Output the (x, y) coordinate of the center of the cell containing the given text.  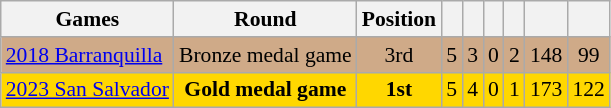
4 (472, 90)
Games (88, 19)
1 (514, 90)
2023 San Salvador (88, 90)
Bronze medal game (266, 55)
Position (399, 19)
2018 Barranquilla (88, 55)
Gold medal game (266, 90)
122 (588, 90)
Round (266, 19)
3 (472, 55)
148 (546, 55)
3rd (399, 55)
2 (514, 55)
1st (399, 90)
99 (588, 55)
173 (546, 90)
